Detect which cell encompasses the target text, then output its (x, y) center coordinate. 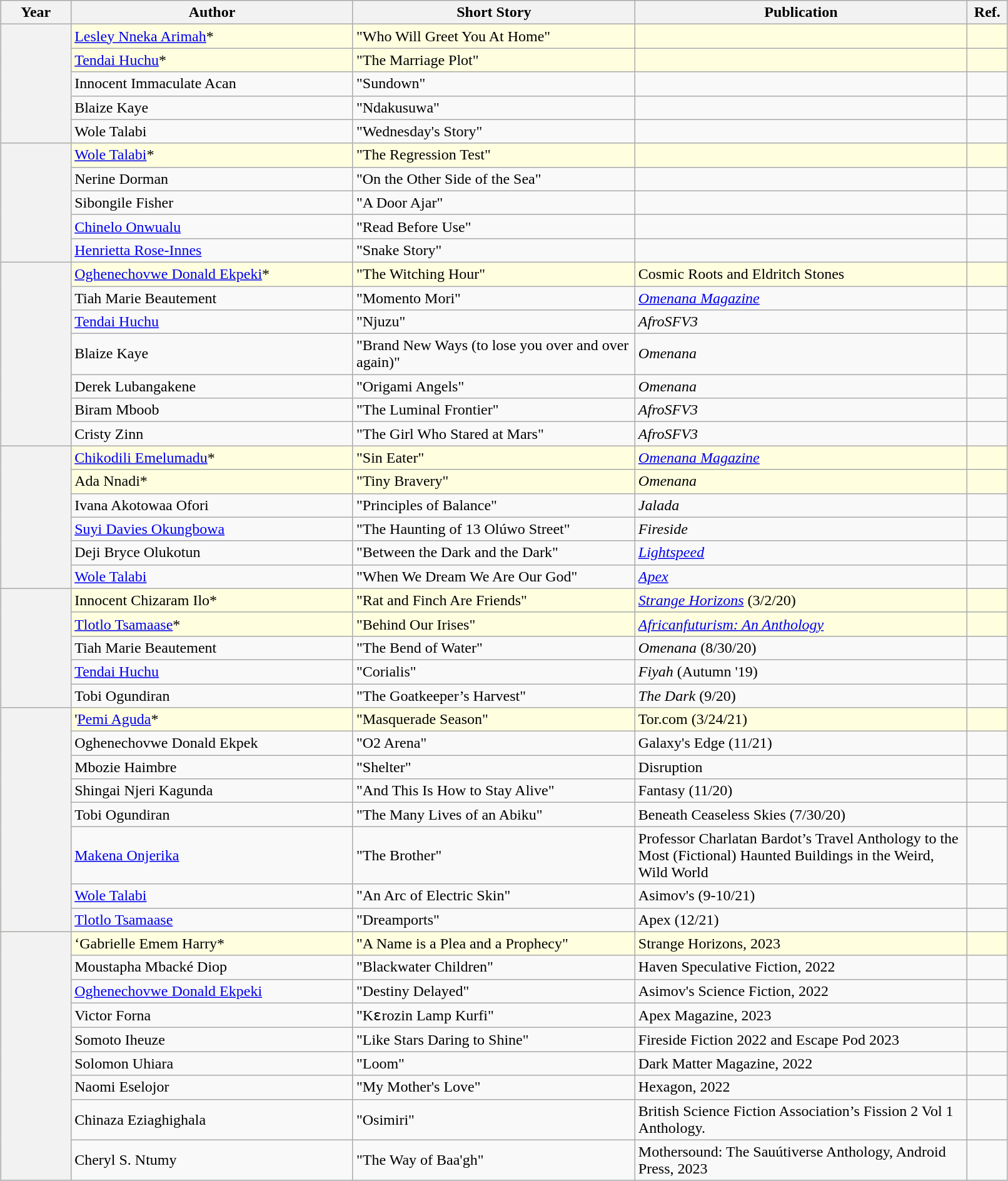
"Blackwater Children" (494, 967)
Fireside (800, 529)
"Brand New Ways (to lose you over and over again)" (494, 354)
Oghenechovwe Donald Ekpeki* (213, 274)
"The Girl Who Stared at Mars" (494, 434)
"Destiny Delayed" (494, 991)
"Snake Story" (494, 250)
Makena Onjerika (213, 855)
"The Witching Hour" (494, 274)
Chinelo Onwualu (213, 226)
Disruption (800, 767)
Haven Speculative Fiction, 2022 (800, 967)
"Between the Dark and the Dark" (494, 553)
Fantasy (11/20) (800, 791)
Victor Forna (213, 1015)
Sibongile Fisher (213, 203)
Ivana Akotowaa Ofori (213, 505)
Nerine Dorman (213, 179)
The Dark (9/20) (800, 696)
Mothersound: The Sauútiverse Anthology, Android Press, 2023 (800, 1160)
"My Mother's Love" (494, 1087)
Short Story (494, 13)
"On the Other Side of the Sea" (494, 179)
"The Regression Test" (494, 155)
"Corialis" (494, 671)
"Ndakusuwa" (494, 108)
‘Gabrielle Emem Harry* (213, 943)
Somoto Iheuze (213, 1040)
"Osimiri" (494, 1119)
Deji Bryce Olukotun (213, 553)
Asimov's (9-10/21) (800, 896)
"Kɛrozin Lamp Kurfi" (494, 1015)
Apex (800, 576)
Fiyah (Autumn '19) (800, 671)
"Dreamports" (494, 920)
Moustapha Mbacké Diop (213, 967)
Strange Horizons, 2023 (800, 943)
"The Luminal Frontier" (494, 410)
"A Name is a Plea and a Prophecy" (494, 943)
Innocent Chizaram Ilo* (213, 600)
Asimov's Science Fiction, 2022 (800, 991)
"O2 Arena" (494, 743)
Strange Horizons (3/2/20) (800, 600)
Hexagon, 2022 (800, 1087)
Solomon Uhiara (213, 1063)
Year (36, 13)
"Behind Our Irises" (494, 624)
Tendai Huchu* (213, 60)
"Rat and Finch Are Friends" (494, 600)
"The Many Lives of an Abiku" (494, 815)
Cheryl S. Ntumy (213, 1160)
Chinaza Eziaghighala (213, 1119)
Ada Nnadi* (213, 481)
"Like Stars Daring to Shine" (494, 1040)
"Masquerade Season" (494, 720)
"Shelter" (494, 767)
Africanfuturism: An Anthology (800, 624)
Derek Lubangakene (213, 386)
Cosmic Roots and Eldritch Stones (800, 274)
Tlotlo Tsamaase (213, 920)
British Science Fiction Association’s Fission 2 Vol 1 Anthology. (800, 1119)
Oghenechovwe Donald Ekpeki (213, 991)
"Loom" (494, 1063)
Oghenechovwe Donald Ekpek (213, 743)
Author (213, 13)
"Njuzu" (494, 322)
"Momento Mori" (494, 298)
Professor Charlatan Bardot’s Travel Anthology to the Most (Fictional) Haunted Buildings in the Weird, Wild World (800, 855)
"Wednesday's Story" (494, 131)
"Read Before Use" (494, 226)
"A Door Ajar" (494, 203)
'Pemi Aguda* (213, 720)
"The Marriage Plot" (494, 60)
"The Goatkeeper’s Harvest" (494, 696)
"An Arc of Electric Skin" (494, 896)
Omenana (8/30/20) (800, 648)
Naomi Eselojor (213, 1087)
Tor.com (3/24/21) (800, 720)
"The Haunting of 13 Olúwo Street" (494, 529)
"And This Is How to Stay Alive" (494, 791)
"The Bend of Water" (494, 648)
Galaxy's Edge (11/21) (800, 743)
Ref. (987, 13)
Chikodili Emelumadu* (213, 458)
Tlotlo Tsamaase* (213, 624)
Fireside Fiction 2022 and Escape Pod 2023 (800, 1040)
Lightspeed (800, 553)
"Sin Eater" (494, 458)
"When We Dream We Are Our God" (494, 576)
Dark Matter Magazine, 2022 (800, 1063)
Mbozie Haimbre (213, 767)
Jalada (800, 505)
"Origami Angels" (494, 386)
Wole Talabi* (213, 155)
Beneath Ceaseless Skies (7/30/20) (800, 815)
"Tiny Bravery" (494, 481)
Shingai Njeri Kagunda (213, 791)
Lesley Nneka Arimah* (213, 36)
"The Way of Baa'gh" (494, 1160)
Biram Mboob (213, 410)
Publication (800, 13)
Innocent Immaculate Acan (213, 84)
Apex (12/21) (800, 920)
Suyi Davies Okungbowa (213, 529)
"Principles of Balance" (494, 505)
"Who Will Greet You At Home" (494, 36)
Henrietta Rose-Innes (213, 250)
"Sundown" (494, 84)
Apex Magazine, 2023 (800, 1015)
"The Brother" (494, 855)
Cristy Zinn (213, 434)
